Capture the cell that displays the provided text and extract its [X, Y] central coordinate. 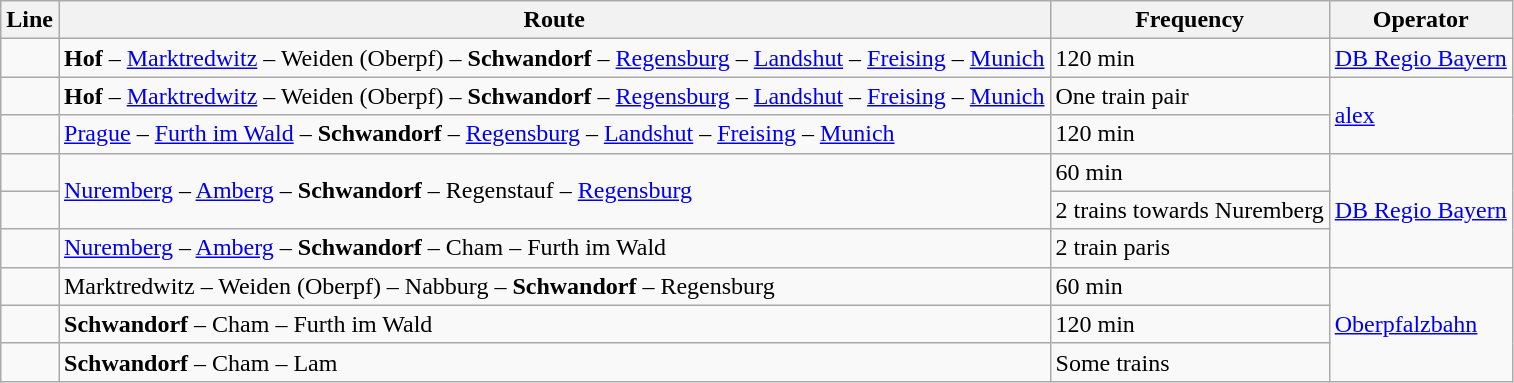
Operator [1420, 20]
Line [30, 20]
Frequency [1190, 20]
2 trains towards Nuremberg [1190, 210]
Nuremberg – Amberg – Schwandorf – Regenstauf – Regensburg [554, 191]
Marktredwitz – Weiden (Oberpf) – Nabburg – Schwandorf – Regensburg [554, 286]
Some trains [1190, 362]
2 train paris [1190, 248]
Oberpfalzbahn [1420, 324]
Nuremberg – Amberg – Schwandorf – Cham – Furth im Wald [554, 248]
alex [1420, 115]
Schwandorf – Cham – Furth im Wald [554, 324]
Schwandorf – Cham – Lam [554, 362]
Prague – Furth im Wald – Schwandorf – Regensburg – Landshut – Freising – Munich [554, 134]
One train pair [1190, 96]
Route [554, 20]
